Locate the cell with the specified text and output its [x, y] center coordinate. 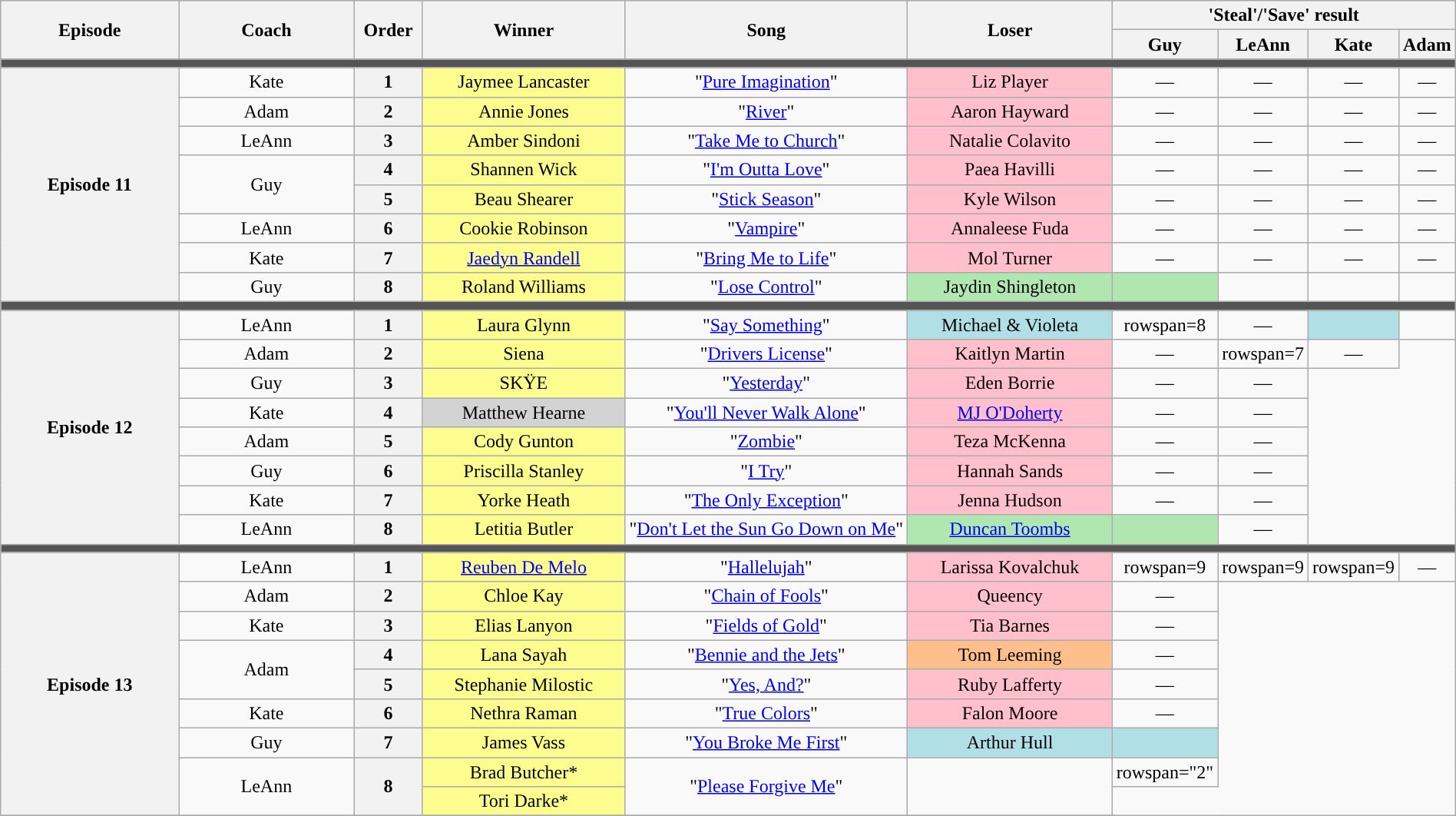
Annaleese Fuda [1010, 228]
Order [389, 30]
"Vampire" [766, 228]
Stephanie Milostic [524, 684]
Jaymee Lancaster [524, 82]
"Take Me to Church" [766, 141]
"Fields of Gold" [766, 625]
"Chain of Fools" [766, 596]
James Vass [524, 742]
Mol Turner [1010, 257]
"River" [766, 111]
"You Broke Me First" [766, 742]
Matthew Hearne [524, 413]
Episode [90, 30]
Jaedyn Randell [524, 257]
'Steal'/'Save' result [1284, 15]
"Zombie" [766, 442]
Shannen Wick [524, 170]
Kyle Wilson [1010, 199]
"Don't Let the Sun Go Down on Me" [766, 529]
SKŸE [524, 383]
Larissa Kovalchuk [1010, 567]
"Drivers License" [766, 354]
Episode 12 [90, 427]
Jaydin Shingleton [1010, 287]
"The Only Exception" [766, 500]
Elias Lanyon [524, 625]
MJ O'Doherty [1010, 413]
"You'll Never Walk Alone" [766, 413]
"Hallelujah" [766, 567]
Coach [266, 30]
Ruby Lafferty [1010, 684]
"Bennie and the Jets" [766, 655]
rowspan=7 [1263, 354]
Winner [524, 30]
Jenna Hudson [1010, 500]
rowspan=8 [1165, 325]
Queency [1010, 596]
"Yesterday" [766, 383]
Hannah Sands [1010, 471]
"Pure Imagination" [766, 82]
Laura Glynn [524, 325]
Chloe Kay [524, 596]
"Yes, And?" [766, 684]
Liz Player [1010, 82]
Tom Leeming [1010, 655]
Eden Borrie [1010, 383]
"Bring Me to Life" [766, 257]
Paea Havilli [1010, 170]
Yorke Heath [524, 500]
"I'm Outta Love" [766, 170]
Arthur Hull [1010, 742]
Lana Sayah [524, 655]
Amber Sindoni [524, 141]
rowspan="2" [1165, 772]
Song [766, 30]
Episode 13 [90, 684]
"Stick Season" [766, 199]
Episode 11 [90, 184]
Loser [1010, 30]
Natalie Colavito [1010, 141]
Letitia Butler [524, 529]
Priscilla Stanley [524, 471]
Aaron Hayward [1010, 111]
Teza McKenna [1010, 442]
Falon Moore [1010, 713]
Reuben De Melo [524, 567]
Michael & Violeta [1010, 325]
Roland Williams [524, 287]
"Say Something" [766, 325]
"Lose Control" [766, 287]
"True Colors" [766, 713]
Nethra Raman [524, 713]
Annie Jones [524, 111]
Tia Barnes [1010, 625]
"Please Forgive Me" [766, 787]
Cookie Robinson [524, 228]
Duncan Toombs [1010, 529]
Siena [524, 354]
Kaitlyn Martin [1010, 354]
Tori Darke* [524, 801]
"I Try" [766, 471]
Cody Gunton [524, 442]
Brad Butcher* [524, 772]
Beau Shearer [524, 199]
